Identify which cell holds the provided text, then report its (X, Y) central coordinate. 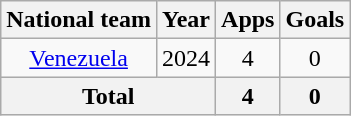
Total (108, 96)
National team (79, 20)
Venezuela (79, 58)
Year (186, 20)
Apps (248, 20)
2024 (186, 58)
Goals (315, 20)
